Determine the [X, Y] coordinate at the center of the cell enclosing the given text.  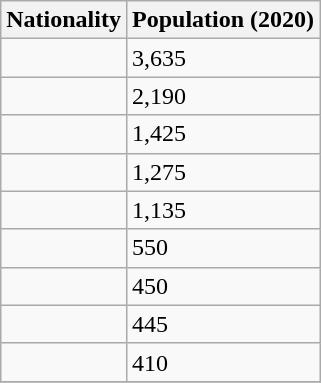
410 [222, 362]
450 [222, 286]
Nationality [64, 20]
3,635 [222, 58]
445 [222, 324]
Population (2020) [222, 20]
1,135 [222, 210]
550 [222, 248]
1,275 [222, 172]
1,425 [222, 134]
2,190 [222, 96]
